Find where the given text appears and provide that cell's center as (X, Y) coordinate. 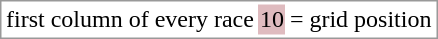
first column of every race (130, 19)
= grid position (360, 19)
10 (272, 19)
